Extract the (X, Y) coordinate from the center of the cell holding the provided text.  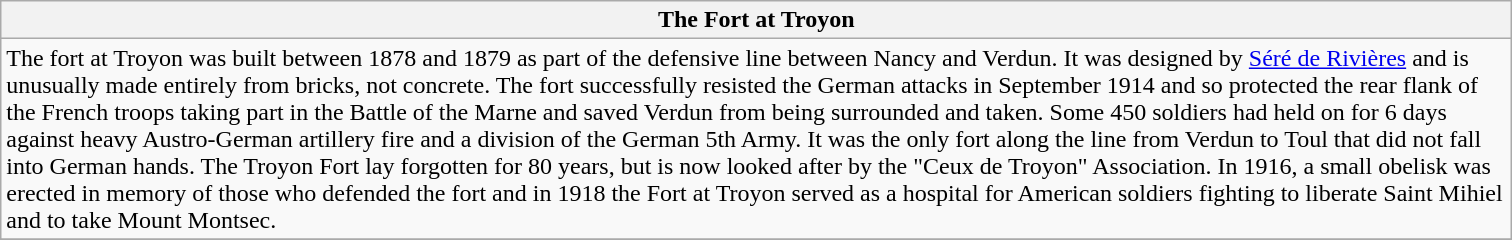
The Fort at Troyon (756, 20)
